Output the [x, y] coordinate of the center of the cell containing the given text.  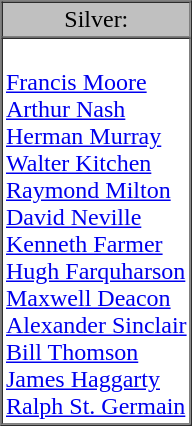
Silver: [97, 20]
